Find where the given text appears and provide that cell's center as [X, Y] coordinate. 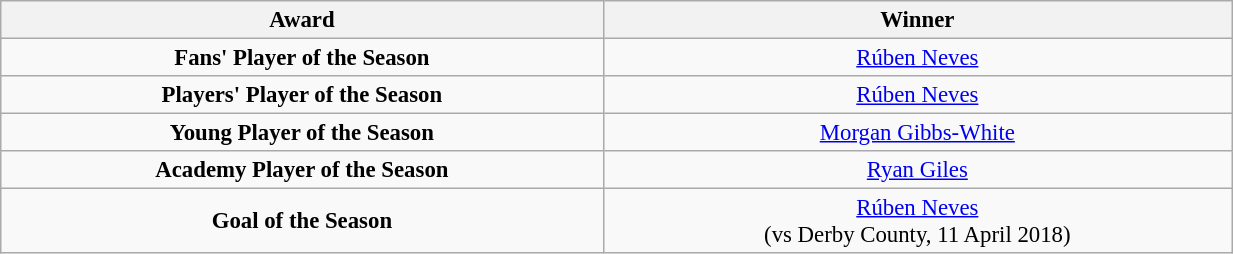
Rúben Neves(vs Derby County, 11 April 2018) [918, 222]
Academy Player of the Season [302, 170]
Fans' Player of the Season [302, 58]
Players' Player of the Season [302, 95]
Award [302, 20]
Goal of the Season [302, 222]
Ryan Giles [918, 170]
Young Player of the Season [302, 133]
Winner [918, 20]
Morgan Gibbs-White [918, 133]
